Provide the [X, Y] coordinate of the cell's center where the given text is located.  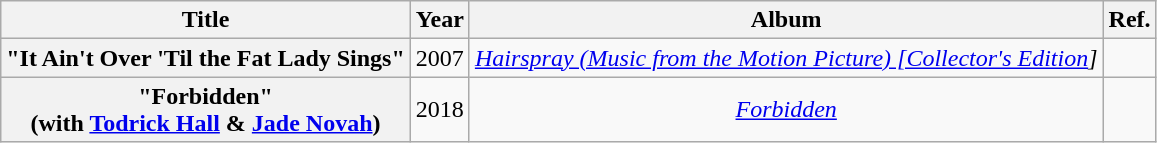
Year [440, 20]
"It Ain't Over 'Til the Fat Lady Sings" [206, 58]
Forbidden [786, 110]
2018 [440, 110]
Ref. [1130, 20]
2007 [440, 58]
Hairspray (Music from the Motion Picture) [Collector's Edition] [786, 58]
"Forbidden"(with Todrick Hall & Jade Novah) [206, 110]
Album [786, 20]
Title [206, 20]
